Pinpoint the cell where the given text exists, returning its [X, Y] midpoint coordinate. 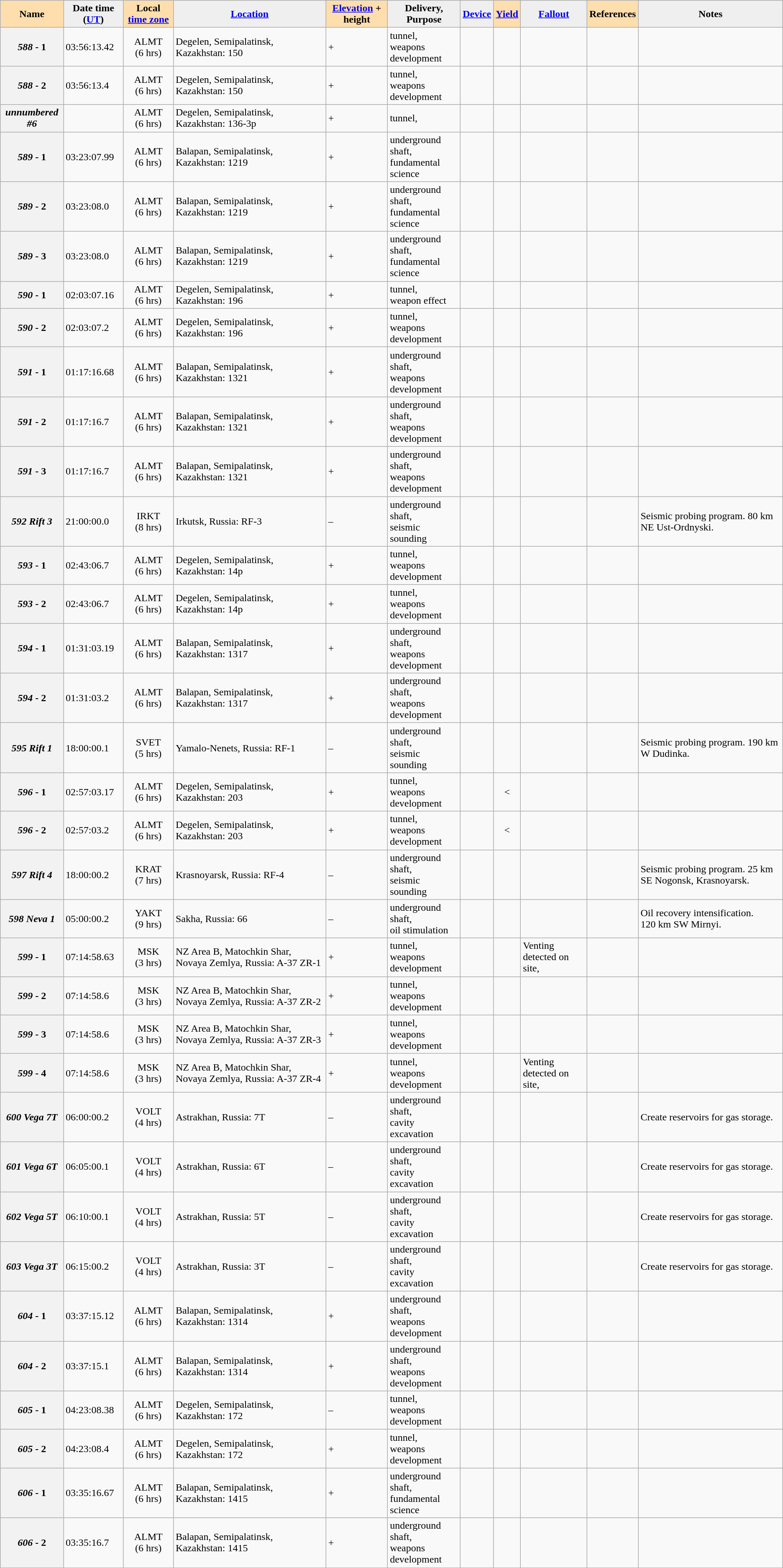
596 - 2 [32, 830]
Astrakhan, Russia: 5T [249, 1217]
02:03:07.16 [94, 295]
590 - 2 [32, 328]
589 - 1 [32, 156]
604 - 1 [32, 1316]
594 - 1 [32, 648]
05:00:00.2 [94, 919]
Delivery, Purpose [424, 14]
03:23:07.99 [94, 156]
NZ Area B, Matochkin Shar, Novaya Zemlya, Russia: A-37 ZR-1 [249, 957]
NZ Area B, Matochkin Shar, Novaya Zemlya, Russia: A-37 ZR-3 [249, 1034]
593 - 1 [32, 566]
588 - 1 [32, 47]
NZ Area B, Matochkin Shar, Novaya Zemlya, Russia: A-37 ZR-2 [249, 996]
Location [249, 14]
Seismic probing program. 190 km W Dudinka. [710, 748]
Astrakhan, Russia: 6T [249, 1166]
599 - 2 [32, 996]
591 - 2 [32, 422]
Krasnoyarsk, Russia: RF-4 [249, 874]
02:57:03.2 [94, 830]
18:00:00.1 [94, 748]
03:37:15.1 [94, 1366]
Fallout [554, 14]
595 Rift 1 [32, 748]
599 - 3 [32, 1034]
599 - 1 [32, 957]
tunnel, [424, 118]
04:23:08.38 [94, 1410]
606 - 1 [32, 1493]
604 - 2 [32, 1366]
06:05:00.1 [94, 1166]
NZ Area B, Matochkin Shar, Novaya Zemlya, Russia: A-37 ZR-4 [249, 1073]
03:35:16.67 [94, 1493]
603 Vega 3T [32, 1267]
Astrakhan, Russia: 3T [249, 1267]
599 - 4 [32, 1073]
601 Vega 6T [32, 1166]
591 - 3 [32, 471]
Seismic probing program. 80 km NE Ust-Ordnyski. [710, 521]
Irkutsk, Russia: RF-3 [249, 521]
606 - 2 [32, 1543]
Sakha, Russia: 66 [249, 919]
598 Neva 1 [32, 919]
592 Rift 3 [32, 521]
Seismic probing program. 25 km SE Nogonsk, Krasnoyarsk. [710, 874]
596 - 1 [32, 792]
IRKT (8 hrs) [148, 521]
594 - 2 [32, 698]
06:10:00.1 [94, 1217]
591 - 1 [32, 372]
593 - 2 [32, 604]
03:37:15.12 [94, 1316]
01:17:16.68 [94, 372]
07:14:58.63 [94, 957]
tunnel,weapon effect [424, 295]
unnumbered #6 [32, 118]
06:00:00.2 [94, 1117]
KRAT (7 hrs) [148, 874]
588 - 2 [32, 85]
589 - 2 [32, 207]
21:00:00.0 [94, 521]
Date time (UT) [94, 14]
01:31:03.19 [94, 648]
01:31:03.2 [94, 698]
Yield [507, 14]
underground shaft,oil stimulation [424, 919]
605 - 1 [32, 1410]
03:56:13.42 [94, 47]
02:57:03.17 [94, 792]
References [612, 14]
18:00:00.2 [94, 874]
Elevation + height [356, 14]
605 - 2 [32, 1449]
YAKT (9 hrs) [148, 919]
SVET (5 hrs) [148, 748]
Local time zone [148, 14]
597 Rift 4 [32, 874]
03:35:16.7 [94, 1543]
Yamalo-Nenets, Russia: RF-1 [249, 748]
Name [32, 14]
Notes [710, 14]
600 Vega 7T [32, 1117]
Oil recovery intensification. 120 km SW Mirnyi. [710, 919]
Device [477, 14]
589 - 3 [32, 256]
04:23:08.4 [94, 1449]
Astrakhan, Russia: 7T [249, 1117]
03:56:13.4 [94, 85]
Degelen, Semipalatinsk, Kazakhstan: 136-3p [249, 118]
06:15:00.2 [94, 1267]
02:03:07.2 [94, 328]
590 - 1 [32, 295]
602 Vega 5T [32, 1217]
